Return the (X, Y) coordinate for the center point of the cell that contains the specified text.  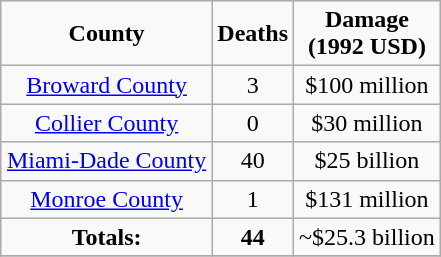
~$25.3 billion (368, 237)
3 (253, 85)
$25 billion (368, 161)
1 (253, 199)
Broward County (106, 85)
$30 million (368, 123)
0 (253, 123)
44 (253, 237)
Damage(1992 USD) (368, 34)
Miami-Dade County (106, 161)
$100 million (368, 85)
40 (253, 161)
Totals: (106, 237)
County (106, 34)
Monroe County (106, 199)
$131 million (368, 199)
Collier County (106, 123)
Deaths (253, 34)
